Provide the [X, Y] coordinate of the cell's center where the given text is located.  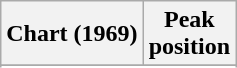
Chart (1969) [72, 34]
Peakposition [189, 34]
